For the text-containing cell, return its midpoint in (X, Y) coordinate format. 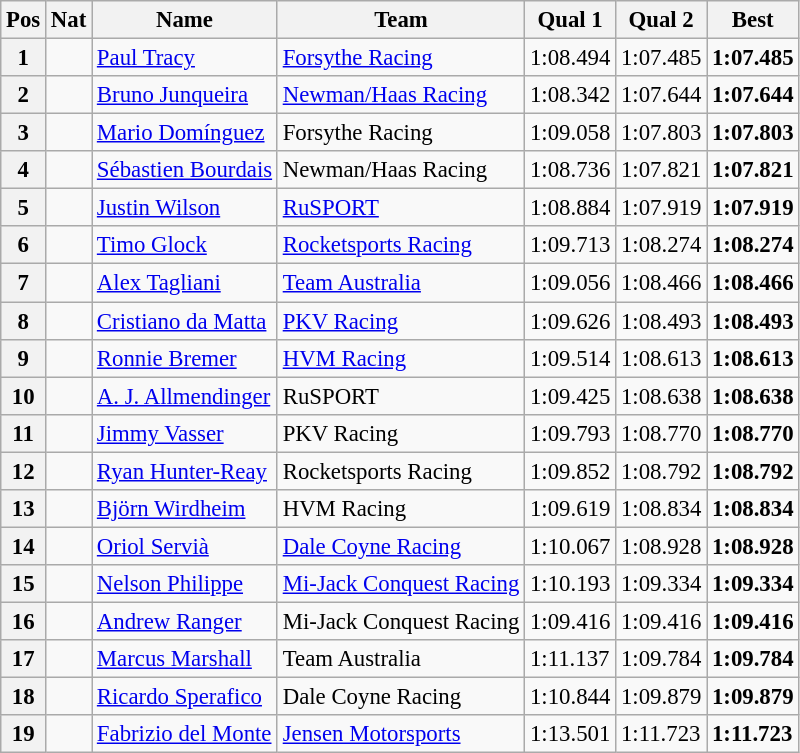
Name (185, 20)
1 (24, 58)
1:10.067 (570, 546)
Ronnie Bremer (185, 358)
1:08.884 (570, 208)
Ricardo Sperafico (185, 697)
Oriol Servià (185, 546)
Mario Domínguez (185, 133)
17 (24, 659)
Timo Glock (185, 245)
Paul Tracy (185, 58)
14 (24, 546)
1:08.736 (570, 170)
1:09.852 (570, 471)
2 (24, 95)
Cristiano da Matta (185, 321)
Qual 2 (662, 20)
19 (24, 734)
1:10.193 (570, 584)
10 (24, 396)
1:09.713 (570, 245)
Qual 1 (570, 20)
Bruno Junqueira (185, 95)
1:11.137 (570, 659)
8 (24, 321)
16 (24, 621)
13 (24, 509)
Alex Tagliani (185, 283)
3 (24, 133)
Nelson Philippe (185, 584)
1:09.619 (570, 509)
A. J. Allmendinger (185, 396)
Best (753, 20)
Team (400, 20)
Jensen Motorsports (400, 734)
Marcus Marshall (185, 659)
1:09.626 (570, 321)
Pos (24, 20)
Sébastien Bourdais (185, 170)
Björn Wirdheim (185, 509)
12 (24, 471)
1:10.844 (570, 697)
Ryan Hunter-Reay (185, 471)
1:09.056 (570, 283)
7 (24, 283)
1:08.494 (570, 58)
1:08.342 (570, 95)
18 (24, 697)
1:09.793 (570, 433)
Nat (69, 20)
6 (24, 245)
11 (24, 433)
4 (24, 170)
1:09.058 (570, 133)
Jimmy Vasser (185, 433)
Justin Wilson (185, 208)
1:09.425 (570, 396)
Andrew Ranger (185, 621)
9 (24, 358)
1:13.501 (570, 734)
Fabrizio del Monte (185, 734)
5 (24, 208)
15 (24, 584)
1:09.514 (570, 358)
